Pinpoint the cell where the given text exists, returning its [X, Y] midpoint coordinate. 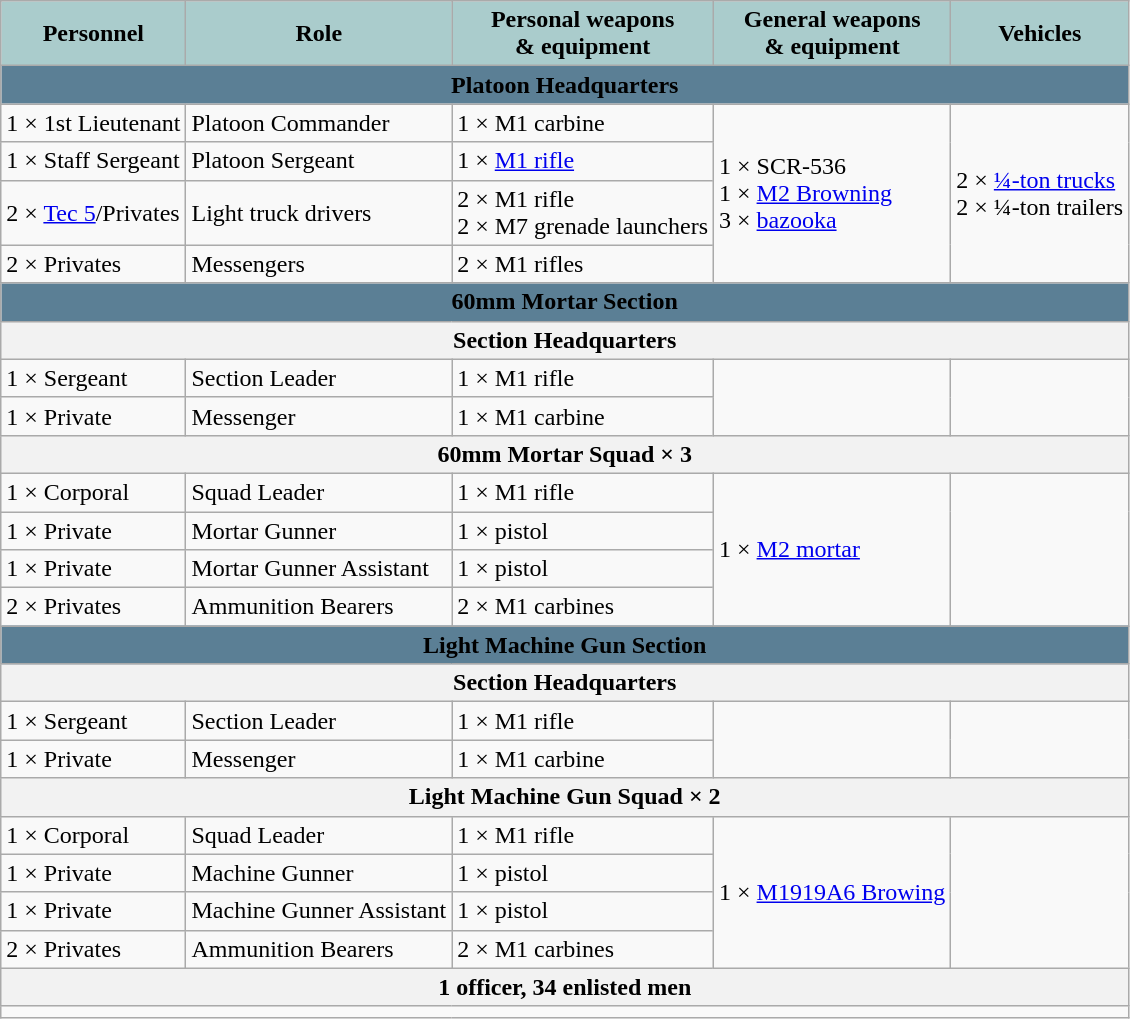
Role [319, 34]
60mm Mortar Squad × 3 [565, 454]
1 officer, 34 enlisted men [565, 987]
General weapons& equipment [832, 34]
1 × SCR-5361 × M2 Browning3 × bazooka [832, 194]
2 × ¼-ton trucks2 × ¼-ton trailers [1040, 194]
Light Machine Gun Section [565, 645]
Messengers [319, 264]
Light Machine Gun Squad × 2 [565, 797]
Mortar Gunner Assistant [319, 569]
Platoon Commander [319, 123]
Platoon Headquarters [565, 85]
Light truck drivers [319, 212]
1 × M2 mortar [832, 549]
Machine Gunner Assistant [319, 911]
1 × Staff Sergeant [94, 161]
1 × 1st Lieutenant [94, 123]
Personnel [94, 34]
Personal weapons& equipment [583, 34]
2 × M1 rifles [583, 264]
Mortar Gunner [319, 531]
Machine Gunner [319, 873]
2 × Tec 5/Privates [94, 212]
Vehicles [1040, 34]
1 × M1919A6 Browing [832, 892]
60mm Mortar Section [565, 302]
Platoon Sergeant [319, 161]
2 × M1 rifle2 × M7 grenade launchers [583, 212]
